Capture the cell that displays the provided text and extract its (x, y) central coordinate. 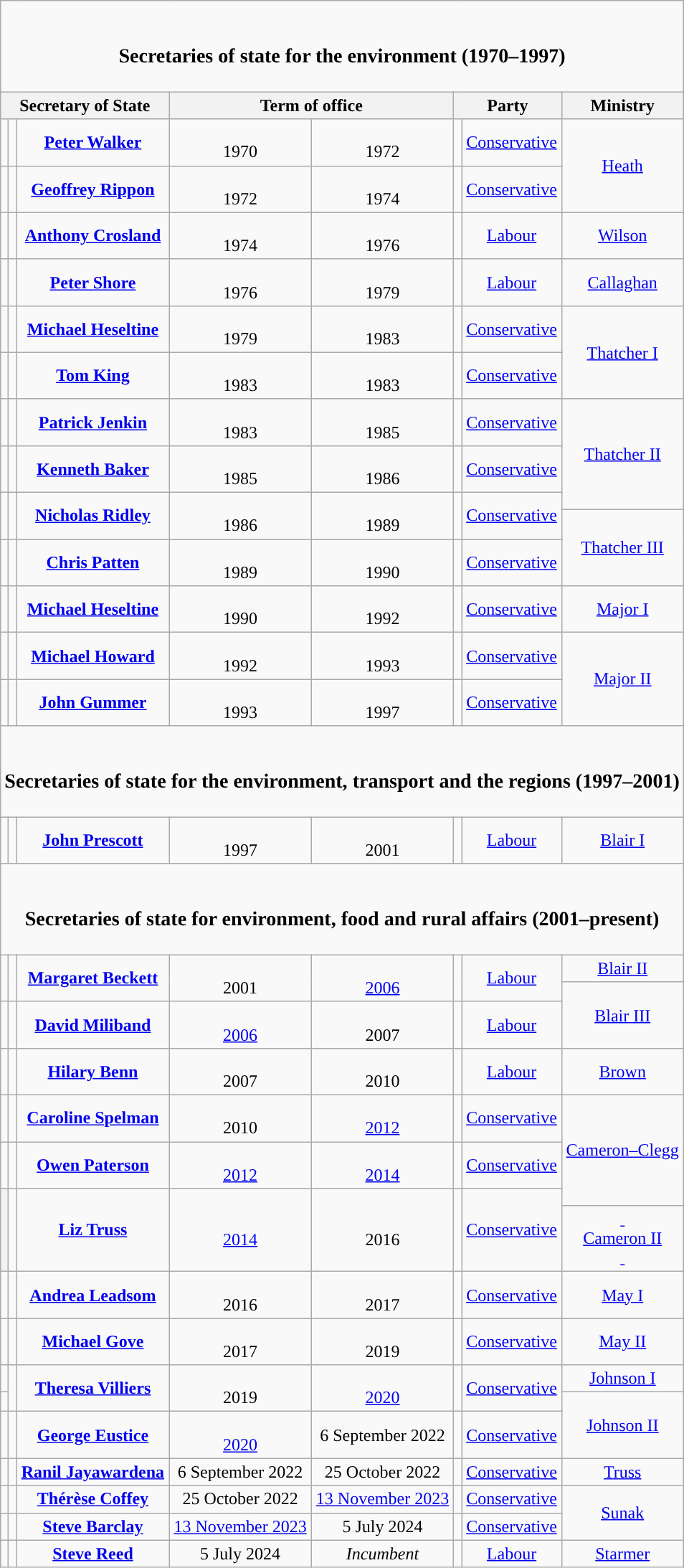
May II (622, 1341)
Thérèse Coffey (93, 1499)
Major II (622, 679)
Brown (622, 1072)
Thatcher III (622, 548)
Blair I (622, 841)
Patrick Jenkin (93, 422)
Cameron–Clegg (622, 1151)
Geoffrey Rippon (93, 189)
Kenneth Baker (93, 469)
Sunak (622, 1513)
Steve Reed (93, 1554)
Johnson I (622, 1379)
Chris Patten (93, 562)
Incumbent (382, 1554)
Nicholas Ridley (93, 516)
Term of office (311, 105)
Party (508, 105)
Hilary Benn (93, 1072)
Steve Barclay (93, 1526)
Anthony Crosland (93, 235)
Ministry (622, 105)
1970 (240, 142)
John Gummer (93, 703)
May I (622, 1295)
Michael Gove (93, 1341)
Ranil Jayawardena (93, 1472)
Margaret Beckett (93, 978)
Peter Shore (93, 283)
Liz Truss (93, 1230)
Secretaries of state for the environment, transport and the regions (1997–2001) (343, 772)
Thatcher I (622, 352)
Starmer (622, 1554)
David Miliband (93, 1024)
Johnson II (622, 1425)
John Prescott (93, 841)
Theresa Villiers (93, 1389)
Callaghan (622, 283)
Major I (622, 610)
Thatcher II (622, 454)
Peter Walker (93, 142)
Andrea Leadsom (93, 1295)
Tom King (93, 376)
Caroline Spelman (93, 1119)
Truss (622, 1472)
Owen Paterson (93, 1165)
Blair II (622, 968)
Heath (622, 166)
Secretaries of state for environment, food and rural affairs (2001–present) (343, 910)
Secretary of State (85, 105)
Michael Howard (93, 656)
Wilson (622, 235)
Blair III (622, 1015)
Cameron II (622, 1239)
Secretaries of state for the environment (1970–1997) (343, 46)
George Eustice (93, 1435)
